Determine the (X, Y) coordinate at the center of the cell enclosing the given text.  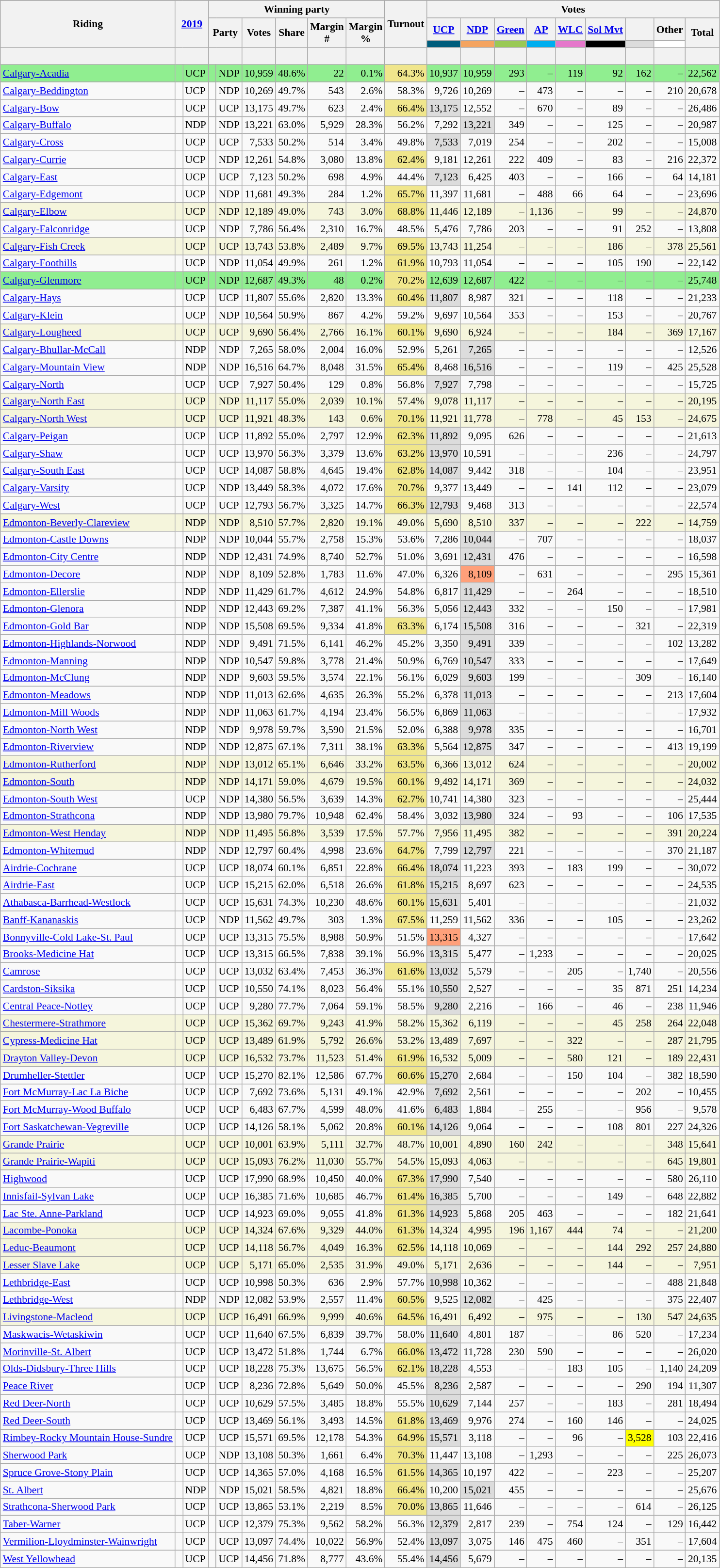
Riding (88, 24)
38.1% (366, 747)
51.8% (292, 1352)
19.1% (366, 523)
25,444 (703, 799)
Central Peace-Notley (88, 1006)
52.4% (406, 1542)
24,326 (703, 1127)
Calgary-Klein (88, 315)
44.4% (406, 177)
5,056 (443, 609)
4,645 (327, 471)
196 (510, 1231)
8,987 (477, 298)
Edmonton-City Centre (88, 557)
6,492 (477, 1317)
336 (510, 920)
73.6% (292, 1092)
590 (541, 1352)
10,685 (327, 1196)
3,528 (639, 1438)
9,078 (443, 401)
24,797 (703, 453)
Edmonton-Strathcona (88, 816)
14.7% (366, 505)
Cypress-Medicine Hat (88, 1041)
20,678 (703, 91)
4,063 (477, 1162)
83 (605, 160)
Brooks-Medicine Hat (88, 954)
6,839 (327, 1334)
22,431 (703, 1058)
238 (670, 1006)
9,726 (443, 91)
62.0% (292, 885)
59.0% (292, 782)
Calgary-Bow (88, 108)
Innisfail-Sylvan Lake (88, 1196)
184 (605, 333)
Edmonton-Ellerslie (88, 592)
68.9% (292, 1179)
614 (639, 1507)
56.2% (406, 125)
778 (541, 419)
16.0% (366, 350)
476 (510, 557)
11,397 (443, 194)
11,646 (477, 1507)
670 (541, 108)
Leduc-Beaumont (88, 1248)
99 (605, 212)
19,199 (703, 747)
31.9% (366, 1265)
3,350 (443, 643)
5,111 (327, 1144)
2,758 (327, 540)
77.7% (292, 1006)
867 (327, 315)
7,286 (443, 540)
121 (605, 1058)
239 (510, 1524)
Calgary-Mountain View (88, 367)
19.4% (366, 471)
6,326 (443, 575)
339 (510, 643)
21,641 (703, 1214)
4,168 (327, 1472)
14.3% (366, 799)
51.0% (406, 557)
348 (670, 1144)
22,142 (703, 263)
10,069 (477, 1248)
59.1% (366, 1006)
24,635 (703, 1317)
62.6% (292, 695)
6,769 (443, 661)
393 (510, 868)
22.8% (366, 868)
7,019 (477, 143)
41.9% (366, 1024)
St. Albert (88, 1490)
72.8% (292, 1386)
Edmonton-Gold Bar (88, 626)
2,684 (477, 1075)
3,539 (327, 833)
16.5% (366, 1472)
0.8% (366, 384)
18,510 (703, 592)
4.2% (366, 315)
22,882 (703, 1196)
Edmonton-Riverview (88, 747)
40.6% (366, 1317)
2019 (192, 24)
Calgary-Fish Creek (88, 246)
125 (605, 125)
186 (605, 246)
17.6% (366, 488)
Edmonton-Decore (88, 575)
74.3% (292, 903)
4,801 (477, 1334)
337 (510, 523)
Drayton Valley-Devon (88, 1058)
22,319 (703, 626)
261 (327, 263)
55.6% (292, 298)
182 (670, 1214)
2,039 (327, 401)
409 (541, 160)
318 (510, 471)
60.6% (406, 1075)
162 (639, 74)
12,178 (327, 1438)
49.8% (406, 143)
9,492 (443, 782)
475 (541, 1542)
41.6% (406, 1110)
9,578 (703, 1110)
230 (510, 1352)
353 (510, 315)
Calgary-Edgemont (88, 194)
53.8% (292, 246)
2,636 (477, 1265)
46.7% (366, 1196)
51.4% (366, 1058)
10,230 (327, 903)
20.8% (366, 1127)
2,766 (327, 333)
3,574 (327, 678)
8,988 (327, 937)
53.2% (406, 1041)
26,125 (703, 1507)
9,064 (477, 1127)
6,119 (477, 1024)
871 (639, 989)
5,868 (477, 1214)
332 (510, 609)
Calgary-North West (88, 419)
59.2% (406, 315)
67.6% (292, 1231)
59.5% (292, 678)
223 (605, 1472)
2,817 (477, 1524)
Green (510, 30)
11,523 (327, 1058)
Calgary-Buffalo (88, 125)
62.7% (406, 799)
403 (510, 177)
19,801 (703, 1162)
21,032 (703, 903)
1,884 (477, 1110)
3,778 (327, 661)
20,002 (703, 765)
801 (639, 1127)
375 (670, 1300)
5,476 (443, 229)
44.0% (366, 1231)
444 (571, 1231)
Sol Mvt (605, 30)
7,453 (327, 972)
3,590 (327, 730)
20,195 (703, 401)
3,493 (327, 1421)
63.5% (406, 765)
2,310 (327, 229)
3,032 (443, 816)
378 (670, 246)
252 (639, 229)
47.0% (406, 575)
6,646 (327, 765)
12,526 (703, 350)
9,095 (477, 436)
5,009 (477, 1058)
Calgary-Elbow (88, 212)
70.2% (406, 281)
24,535 (703, 885)
Calgary-Falconridge (88, 229)
35 (605, 989)
22,562 (703, 74)
Margin# (327, 33)
4,049 (327, 1248)
258 (639, 1024)
11,447 (443, 1456)
7,799 (443, 851)
36.3% (366, 972)
323 (510, 799)
Calgary-Varsity (88, 488)
108 (605, 1127)
Livingstone-Macleod (88, 1317)
18,494 (703, 1404)
274 (510, 1421)
Party (225, 33)
698 (327, 177)
74.1% (292, 989)
1,167 (541, 1231)
4,194 (327, 713)
53.1% (292, 1507)
65.0% (292, 1265)
6,174 (443, 626)
16.7% (366, 229)
42.9% (406, 1092)
6,029 (443, 678)
14.5% (366, 1421)
143 (327, 419)
48.7% (406, 1144)
Edmonton-Manning (88, 661)
61.5% (406, 1472)
Edmonton-Castle Downs (88, 540)
324 (510, 816)
Lac Ste. Anne-Parkland (88, 1214)
21.4% (366, 661)
3,639 (327, 799)
1,293 (541, 1456)
333 (510, 661)
8,697 (477, 885)
4,599 (327, 1110)
50.4% (292, 384)
60.5% (406, 1300)
61.4% (406, 1196)
66.3% (406, 505)
17,932 (703, 713)
21,187 (703, 851)
10,741 (443, 799)
58.1% (292, 1127)
6,141 (327, 643)
303 (327, 920)
293 (510, 74)
2,219 (327, 1507)
Calgary-Cross (88, 143)
93 (571, 816)
48.0% (366, 1110)
636 (327, 1282)
Fort McMurray-Lac La Biche (88, 1092)
Edmonton-Rutherford (88, 765)
743 (327, 212)
16,598 (703, 557)
51.5% (406, 937)
64.3% (406, 74)
10,022 (327, 1542)
284 (327, 194)
62.8% (406, 471)
67.1% (292, 747)
Calgary-West (88, 505)
66.0% (406, 1352)
9,181 (443, 160)
14,759 (703, 523)
68.8% (406, 212)
106 (670, 816)
Rimbey-Rocky Mountain House-Sundre (88, 1438)
1,136 (541, 212)
Calgary-North (88, 384)
52.0% (406, 730)
9,468 (477, 505)
Edmonton-Glenora (88, 609)
Chestermere-Strathmore (88, 1024)
12,639 (443, 281)
956 (639, 1110)
48.3% (292, 419)
221 (510, 851)
21,795 (703, 1041)
7,311 (327, 747)
24,032 (703, 782)
16,442 (703, 1524)
Calgary-Glenmore (88, 281)
112 (605, 488)
4,890 (477, 1144)
11,728 (477, 1352)
74.4% (292, 1542)
4,072 (327, 488)
189 (670, 1058)
225 (670, 1456)
57.0% (292, 1472)
23.6% (366, 851)
12,586 (327, 1075)
Calgary-Acadia (88, 74)
Peace River (88, 1386)
11,778 (477, 419)
4,635 (327, 695)
7,951 (703, 1265)
54.5% (406, 1162)
242 (541, 1144)
63.9% (292, 1144)
82.1% (292, 1075)
Edmonton-South (88, 782)
73.7% (292, 1058)
455 (510, 1490)
14,181 (703, 177)
Lethbridge-East (88, 1282)
13,282 (703, 643)
21,613 (703, 436)
Olds-Didsbury-Three Hills (88, 1369)
309 (639, 678)
17,234 (703, 1334)
4,327 (477, 937)
20,025 (703, 954)
5,649 (327, 1386)
10,450 (327, 1179)
2.6% (366, 91)
53.6% (406, 540)
Share (292, 33)
52.8% (292, 575)
2,004 (327, 350)
10.1% (366, 401)
20,987 (703, 125)
10,362 (477, 1282)
6,924 (477, 333)
255 (541, 1110)
4,612 (327, 592)
Margin% (366, 33)
16.1% (366, 333)
64.5% (406, 1317)
Calgary-Beddington (88, 91)
23,079 (703, 488)
6,378 (443, 695)
70.0% (406, 1507)
5,690 (443, 523)
40.0% (366, 1179)
66.5% (292, 954)
55.2% (406, 695)
547 (670, 1317)
1,661 (327, 1456)
413 (670, 747)
3,118 (477, 1438)
22,416 (703, 1438)
13.6% (366, 453)
7,540 (477, 1179)
55.5% (406, 1404)
Maskwacis-Wetaskiwin (88, 1334)
25,561 (703, 246)
Calgary-Bhullar-McCall (88, 350)
53.9% (292, 1300)
24,025 (703, 1421)
55.1% (406, 989)
130 (639, 1317)
645 (670, 1162)
Calgary-Currie (88, 160)
65.1% (292, 765)
11,307 (703, 1386)
Strathcona-Sherwood Park (88, 1507)
254 (510, 143)
57.5% (292, 1404)
74 (605, 1231)
1,744 (327, 1352)
287 (670, 1041)
70.7% (406, 488)
25,676 (703, 1490)
5,062 (327, 1127)
Turnout (406, 24)
7,144 (477, 1404)
9,329 (327, 1231)
5,579 (477, 972)
62.1% (406, 1369)
626 (510, 436)
Lacombe-Ponoka (88, 1231)
62.3% (406, 436)
1.3% (366, 920)
5,131 (327, 1092)
West Yellowhead (88, 1559)
Highwood (88, 1179)
Grande Prairie (88, 1144)
5,679 (477, 1559)
Calgary-North East (88, 401)
22,372 (703, 160)
25,528 (703, 367)
463 (541, 1214)
6,518 (327, 885)
3,691 (443, 557)
12.9% (366, 436)
Grande Prairie-Wapiti (88, 1162)
624 (510, 765)
17,642 (703, 937)
295 (670, 575)
26,110 (703, 1179)
Winning party (297, 9)
3,080 (327, 160)
1,140 (670, 1369)
Other (670, 30)
39.1% (366, 954)
351 (639, 1542)
9,525 (443, 1300)
23,951 (703, 471)
3,485 (327, 1404)
16,701 (703, 730)
24,880 (703, 1248)
Edmonton-McClung (88, 678)
62.5% (406, 1248)
30,072 (703, 868)
2,216 (477, 1006)
7,838 (327, 954)
22,048 (703, 1024)
347 (510, 747)
24.9% (366, 592)
648 (670, 1196)
Spruce Grove-Stony Plain (88, 1472)
20,767 (703, 315)
63.2% (406, 453)
48 (327, 281)
Total (703, 33)
26,486 (703, 108)
5,401 (477, 903)
26,073 (703, 1456)
Bonnyville-Cold Lake-St. Paul (88, 937)
33.2% (366, 765)
AP (541, 30)
Edmonton-Whitemud (88, 851)
Fort Saskatchewan-Vegreville (88, 1127)
32.7% (366, 1144)
16.3% (366, 1248)
213 (670, 695)
12,552 (477, 108)
26,020 (703, 1352)
59.7% (292, 730)
2.9% (366, 1282)
74.9% (292, 557)
11,223 (477, 868)
0.6% (366, 419)
520 (639, 1334)
Edmonton-Highlands-Norwood (88, 643)
22,574 (703, 505)
1,740 (639, 972)
Calgary-Shaw (88, 453)
Morinville-St. Albert (88, 1352)
17,981 (703, 609)
50.0% (366, 1386)
61.6% (406, 972)
70.3% (406, 1456)
92 (605, 74)
19.5% (366, 782)
65.4% (406, 367)
57.4% (406, 401)
22 (327, 74)
7,387 (327, 609)
25,207 (703, 1472)
Red Deer-North (88, 1404)
7,064 (327, 1006)
66 (571, 194)
391 (670, 833)
313 (510, 505)
370 (670, 851)
6,425 (477, 177)
58.8% (292, 471)
10,197 (477, 1472)
194 (670, 1386)
227 (670, 1127)
Edmonton-Meadows (88, 695)
71.8% (292, 1559)
2,535 (327, 1265)
Cardston-Siksika (88, 989)
Calgary-Peigan (88, 436)
975 (541, 1317)
11,946 (703, 1006)
5,929 (327, 125)
10,948 (327, 816)
322 (571, 1041)
216 (670, 160)
49.9% (292, 263)
3,379 (327, 453)
79.7% (292, 816)
10,937 (443, 74)
17.5% (366, 833)
45.5% (406, 1386)
149 (605, 1196)
63.0% (292, 125)
54.3% (366, 1438)
141 (571, 488)
631 (541, 575)
3.4% (366, 143)
31.5% (366, 367)
11.6% (366, 575)
5,700 (477, 1196)
6.4% (366, 1456)
Airdrie-Cochrane (88, 868)
11,259 (443, 920)
6,388 (443, 730)
4.9% (366, 177)
8,048 (327, 367)
9,334 (327, 626)
9.7% (366, 246)
Lesser Slave Lake (88, 1265)
9,562 (327, 1524)
124 (605, 1524)
13,808 (703, 229)
0.2% (366, 281)
6.7% (366, 1352)
41.1% (366, 609)
1,783 (327, 575)
Calgary-South East (88, 471)
11.4% (366, 1300)
Calgary-East (88, 177)
21,200 (703, 1231)
46.2% (366, 643)
754 (571, 1524)
4,998 (327, 851)
WLC (571, 30)
Calgary-Foothills (88, 263)
59.8% (292, 661)
Sherwood Park (88, 1456)
10,793 (443, 263)
6,366 (443, 765)
18,590 (703, 1075)
13,675 (327, 1369)
21,848 (703, 1282)
Airdrie-East (88, 885)
17,535 (703, 816)
3,325 (327, 505)
236 (605, 453)
75.5% (292, 937)
7,798 (477, 384)
17,167 (703, 333)
28.3% (366, 125)
Calgary-Lougheed (88, 333)
6,817 (443, 592)
69.7% (292, 1024)
18,037 (703, 540)
1,233 (541, 954)
9,377 (443, 488)
39.7% (366, 1334)
8.5% (366, 1507)
15,008 (703, 143)
9,976 (477, 1421)
Edmonton-West Henday (88, 833)
Edmonton-North West (88, 730)
Red Deer-South (88, 1421)
Edmonton-Mill Woods (88, 713)
45.2% (406, 643)
63.4% (292, 972)
25,748 (703, 281)
49.1% (366, 1092)
4,821 (327, 1490)
2.4% (366, 108)
514 (327, 143)
16,140 (703, 678)
67.3% (406, 1179)
24,209 (703, 1369)
10,200 (443, 1490)
Drumheller-Stettler (88, 1075)
102 (670, 643)
91 (605, 229)
24,870 (703, 212)
9,442 (477, 471)
Athabasca-Barrhead-Westlock (88, 903)
2,587 (477, 1386)
71.5% (292, 643)
69.0% (292, 1214)
8,468 (443, 367)
2,489 (327, 246)
281 (670, 1404)
69.2% (292, 609)
55.4% (406, 1559)
10,591 (477, 453)
0.1% (366, 74)
96 (571, 1438)
473 (541, 91)
21,233 (703, 298)
64.9% (406, 1438)
Fort McMurray-Wood Buffalo (88, 1110)
187 (510, 1334)
349 (510, 125)
14,234 (703, 989)
460 (571, 1542)
15,725 (703, 384)
210 (670, 91)
251 (670, 989)
86 (605, 1334)
5,564 (443, 747)
103 (670, 1438)
13.3% (366, 298)
26.3% (366, 695)
3.0% (366, 212)
316 (510, 626)
7,697 (477, 1041)
46 (605, 1006)
76.2% (292, 1162)
11,446 (443, 212)
203 (510, 229)
21.5% (366, 730)
Edmonton-South West (88, 799)
9,055 (327, 1214)
13.8% (366, 160)
20,135 (703, 1559)
11,030 (327, 1162)
71.6% (292, 1196)
292 (639, 1248)
9,243 (327, 1024)
Camrose (88, 972)
8,740 (327, 557)
2,527 (477, 989)
2,797 (327, 436)
15.3% (366, 540)
23,696 (703, 194)
Banff-Kananaskis (88, 920)
7,956 (443, 833)
65.7% (406, 194)
190 (639, 263)
89 (605, 108)
23,262 (703, 920)
2,557 (327, 1300)
Vermilion-Lloydminster-Wainwright (88, 1542)
5,261 (443, 350)
118 (605, 298)
17,649 (703, 661)
Calgary-Hays (88, 298)
66.9% (292, 1317)
10,455 (703, 1092)
9,999 (327, 1317)
48.5% (406, 229)
3,075 (477, 1542)
58.4% (406, 816)
70.1% (406, 419)
Lethbridge-West (88, 1300)
5,477 (477, 954)
52.9% (406, 350)
4,995 (477, 1231)
Edmonton-Beverly-Clareview (88, 523)
15,361 (703, 575)
6,869 (443, 713)
707 (541, 540)
2,561 (477, 1092)
23.4% (366, 713)
335 (510, 730)
43.6% (366, 1559)
8,023 (327, 989)
5,792 (327, 1041)
22,407 (703, 1300)
24,675 (703, 419)
11,254 (477, 246)
290 (639, 1386)
7,292 (443, 125)
4,679 (327, 782)
20,556 (703, 972)
20,224 (703, 833)
9,697 (443, 315)
4,553 (477, 1369)
52.7% (366, 557)
8,777 (327, 1559)
Taber-Warner (88, 1524)
543 (327, 91)
22.1% (366, 678)
6,851 (327, 868)
15,641 (703, 1144)
